Find where the given text appears and provide that cell's center as [x, y] coordinate. 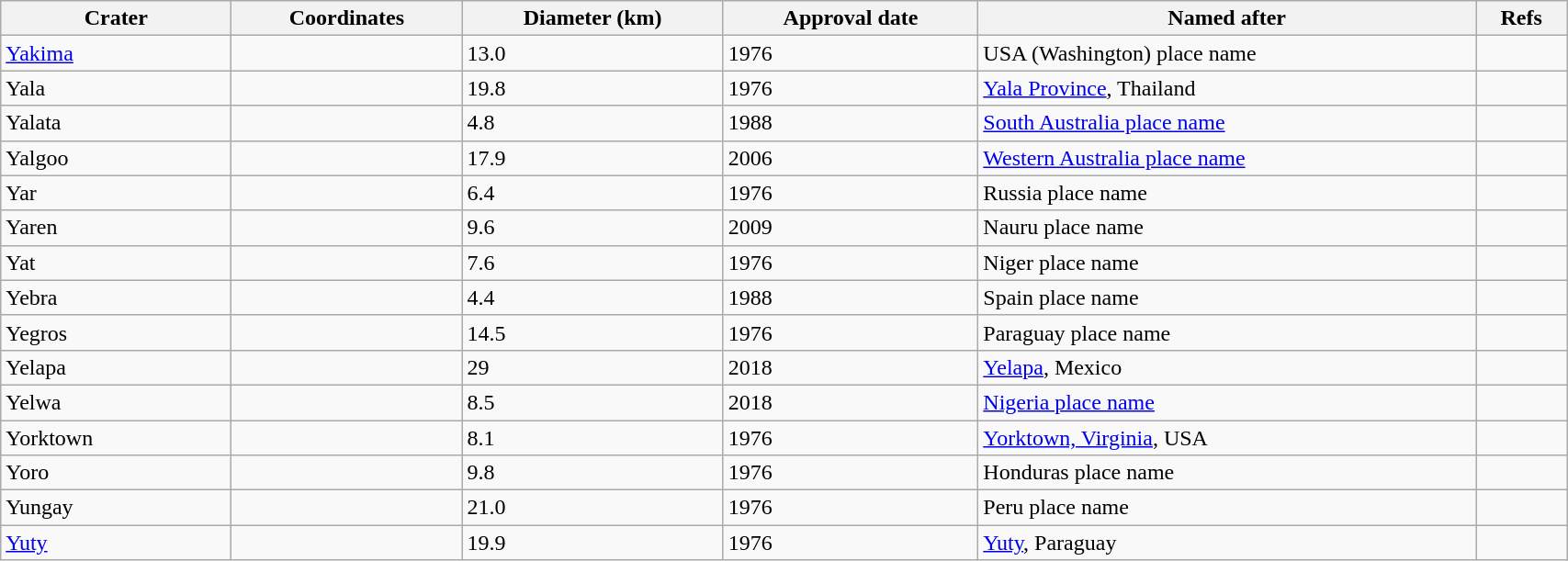
7.6 [592, 263]
Yala [116, 88]
Crater [116, 18]
South Australia place name [1227, 123]
Yelwa [116, 402]
14.5 [592, 332]
Yaren [116, 228]
29 [592, 367]
Yelapa [116, 367]
Diameter (km) [592, 18]
Yebra [116, 297]
Yoro [116, 473]
Yat [116, 263]
Named after [1227, 18]
Yorktown [116, 438]
9.8 [592, 473]
2006 [851, 158]
19.9 [592, 543]
Nigeria place name [1227, 402]
USA (Washington) place name [1227, 53]
8.5 [592, 402]
4.8 [592, 123]
8.1 [592, 438]
Yalata [116, 123]
19.8 [592, 88]
Honduras place name [1227, 473]
9.6 [592, 228]
17.9 [592, 158]
Yala Province, Thailand [1227, 88]
Yakima [116, 53]
Yungay [116, 508]
Yuty [116, 543]
21.0 [592, 508]
Yuty, Paraguay [1227, 543]
Yorktown, Virginia, USA [1227, 438]
4.4 [592, 297]
Yar [116, 193]
Niger place name [1227, 263]
Yegros [116, 332]
Western Australia place name [1227, 158]
Paraguay place name [1227, 332]
13.0 [592, 53]
Peru place name [1227, 508]
Approval date [851, 18]
6.4 [592, 193]
Russia place name [1227, 193]
Nauru place name [1227, 228]
2009 [851, 228]
Yalgoo [116, 158]
Refs [1521, 18]
Coordinates [347, 18]
Spain place name [1227, 297]
Yelapa, Mexico [1227, 367]
